Detect which cell encompasses the target text, then output its (X, Y) center coordinate. 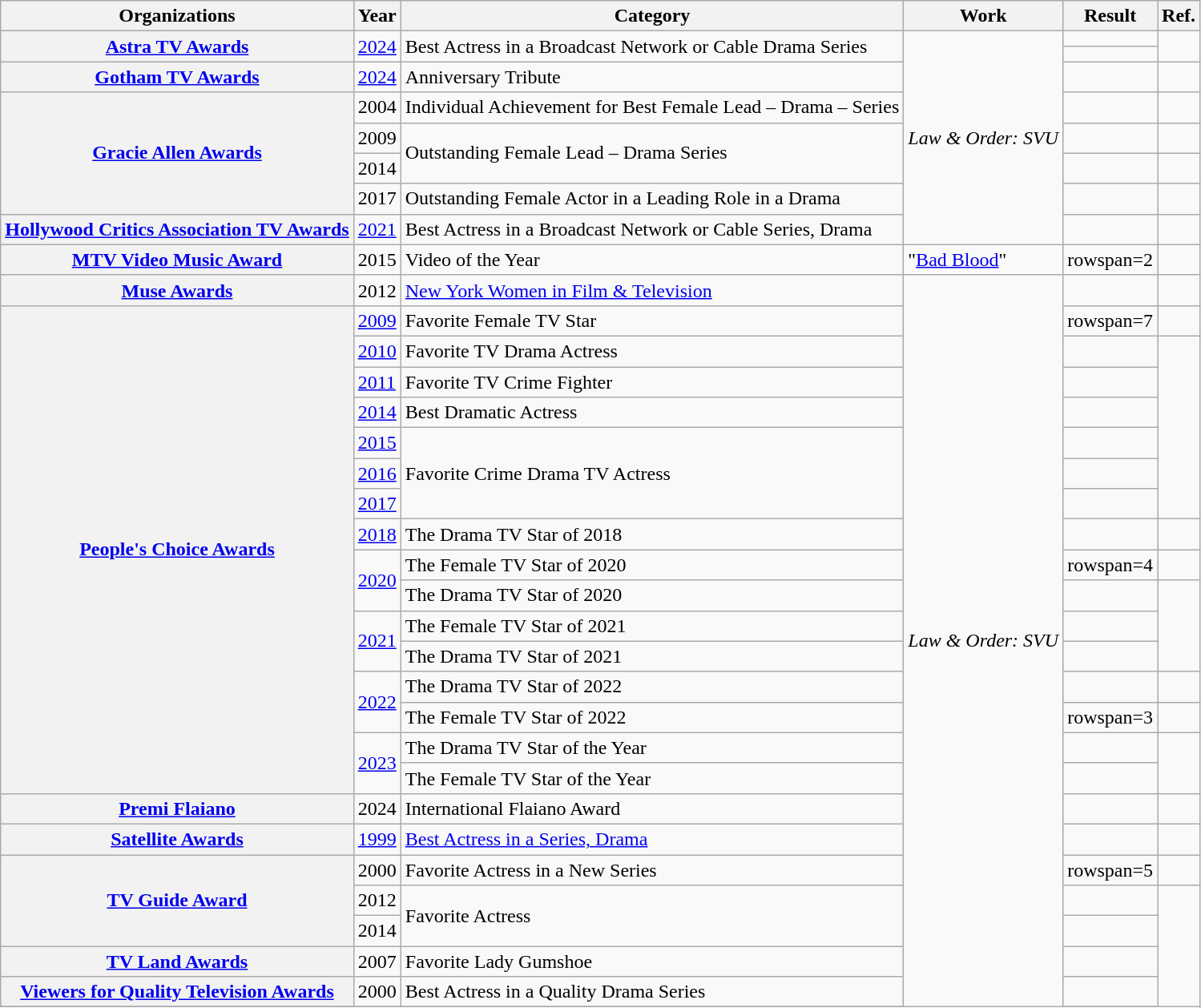
The Drama TV Star of 2022 (652, 687)
New York Women in Film & Television (652, 290)
1999 (377, 839)
Video of the Year (652, 260)
Best Actress in a Series, Drama (652, 839)
The Female TV Star of 2022 (652, 717)
The Drama TV Star of 2021 (652, 656)
Outstanding Female Actor in a Leading Role in a Drama (652, 199)
Hollywood Critics Association TV Awards (177, 229)
Best Actress in a Quality Drama Series (652, 992)
rowspan=2 (1110, 260)
TV Land Awards (177, 962)
Work (984, 16)
rowspan=4 (1110, 565)
Favorite TV Drama Actress (652, 351)
Outstanding Female Lead – Drama Series (652, 153)
2020 (377, 580)
MTV Video Music Award (177, 260)
Premi Flaiano (177, 808)
Result (1110, 16)
Organizations (177, 16)
Best Dramatic Actress (652, 413)
Satellite Awards (177, 839)
The Female TV Star of the Year (652, 778)
People's Choice Awards (177, 550)
Gracie Allen Awards (177, 153)
2018 (377, 534)
Best Actress in a Broadcast Network or Cable Series, Drama (652, 229)
Anniversary Tribute (652, 77)
Favorite Lady Gumshoe (652, 962)
2016 (377, 474)
2022 (377, 702)
Favorite TV Crime Fighter (652, 382)
Year (377, 16)
Favorite Actress in a New Series (652, 869)
"Bad Blood" (984, 260)
The Drama TV Star of 2020 (652, 595)
2011 (377, 382)
Ref. (1179, 16)
Favorite Actress (652, 916)
rowspan=7 (1110, 321)
TV Guide Award (177, 900)
rowspan=3 (1110, 717)
International Flaiano Award (652, 808)
Muse Awards (177, 290)
Category (652, 16)
Astra TV Awards (177, 46)
The Drama TV Star of the Year (652, 748)
2023 (377, 763)
Viewers for Quality Television Awards (177, 992)
2010 (377, 351)
The Drama TV Star of 2018 (652, 534)
Individual Achievement for Best Female Lead – Drama – Series (652, 107)
2007 (377, 962)
Best Actress in a Broadcast Network or Cable Drama Series (652, 46)
Favorite Female TV Star (652, 321)
rowspan=5 (1110, 869)
Favorite Crime Drama TV Actress (652, 474)
2004 (377, 107)
The Female TV Star of 2021 (652, 626)
Gotham TV Awards (177, 77)
The Female TV Star of 2020 (652, 565)
